Search for the cell housing the specified text and yield its [X, Y] center coordinate. 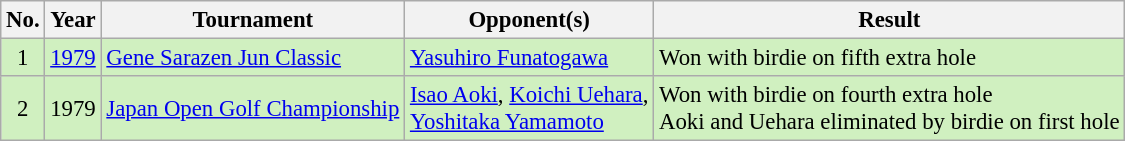
Year [73, 20]
Tournament [253, 20]
Gene Sarazen Jun Classic [253, 58]
2 [23, 108]
Won with birdie on fifth extra hole [890, 58]
Result [890, 20]
1 [23, 58]
Opponent(s) [530, 20]
No. [23, 20]
Won with birdie on fourth extra holeAoki and Uehara eliminated by birdie on first hole [890, 108]
Japan Open Golf Championship [253, 108]
Isao Aoki, Koichi Uehara, Yoshitaka Yamamoto [530, 108]
Yasuhiro Funatogawa [530, 58]
